Scan for the cell matching the given text and deliver its (X, Y) coordinate at center. 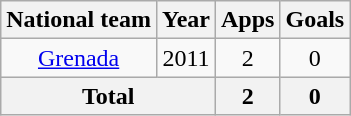
Total (108, 96)
Apps (248, 20)
Goals (315, 20)
Grenada (79, 58)
2011 (186, 58)
National team (79, 20)
Year (186, 20)
